Extract the (x, y) coordinate from the center of the cell holding the provided text.  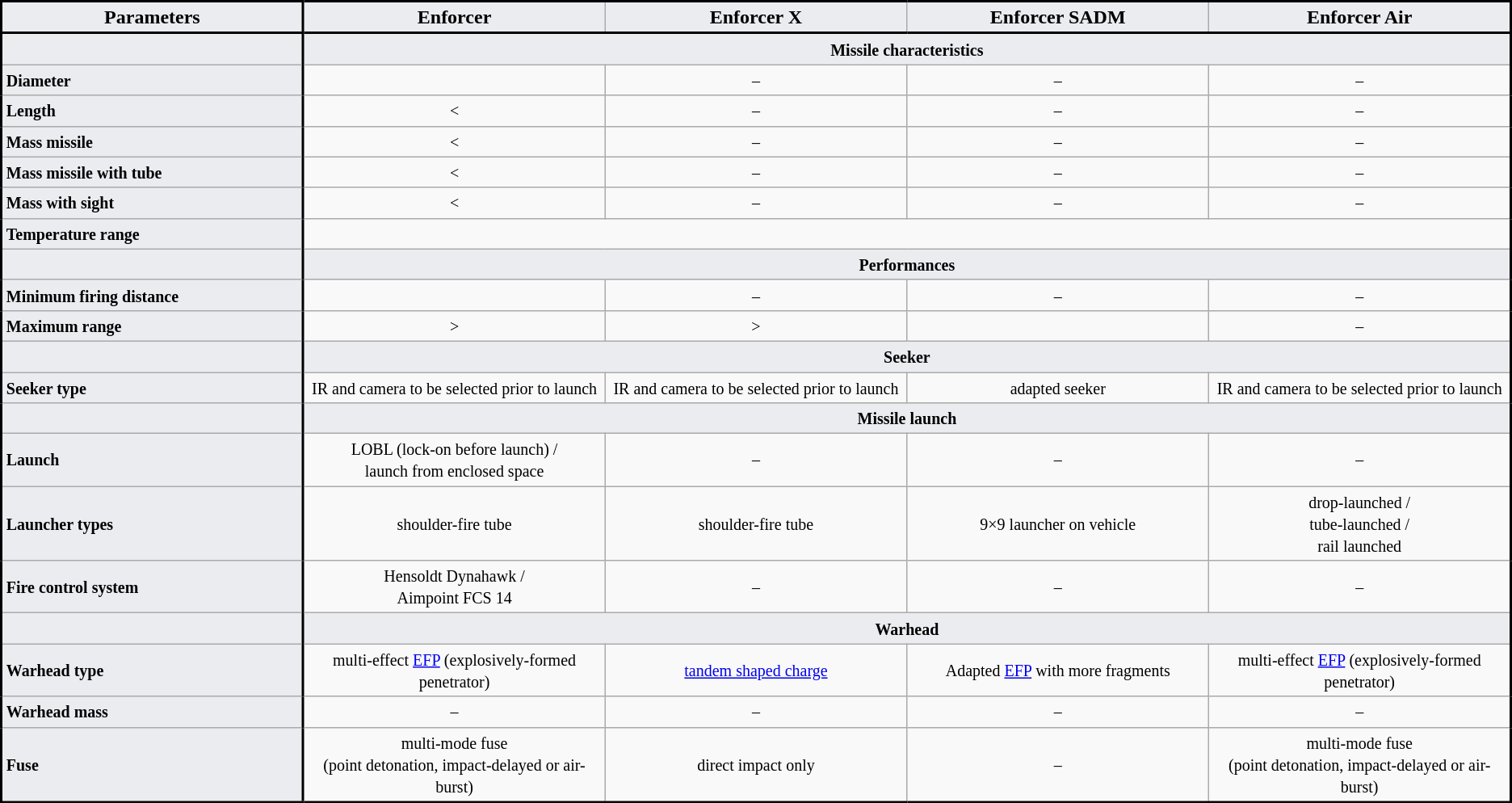
Temperature range (153, 233)
Warhead (906, 629)
drop-launched /tube-launched /rail launched (1360, 523)
Parameters (153, 18)
tandem shaped charge (756, 671)
Seeker type (153, 387)
Launch (153, 460)
Mass missile (153, 141)
Mass with sight (153, 203)
Enforcer (454, 18)
Adapted EFP with more fragments (1058, 671)
Hensoldt Dynahawk /Aimpoint FCS 14 (454, 586)
Enforcer X (756, 18)
Fire control system (153, 586)
Mass missile with tube (153, 172)
Fuse (153, 764)
Seeker (906, 356)
direct impact only (756, 764)
Enforcer SADM (1058, 18)
Missile launch (906, 418)
adapted seeker (1058, 387)
Launcher types (153, 523)
Warhead mass (153, 712)
Enforcer Air (1360, 18)
Diameter (153, 80)
Length (153, 111)
Missile characteristics (906, 48)
9×9 launcher on vehicle (1058, 523)
LOBL (lock-on before launch) /launch from enclosed space (454, 460)
Performances (906, 264)
Minimum firing distance (153, 295)
Maximum range (153, 326)
Warhead type (153, 671)
